Capture the cell that displays the provided text and extract its [X, Y] central coordinate. 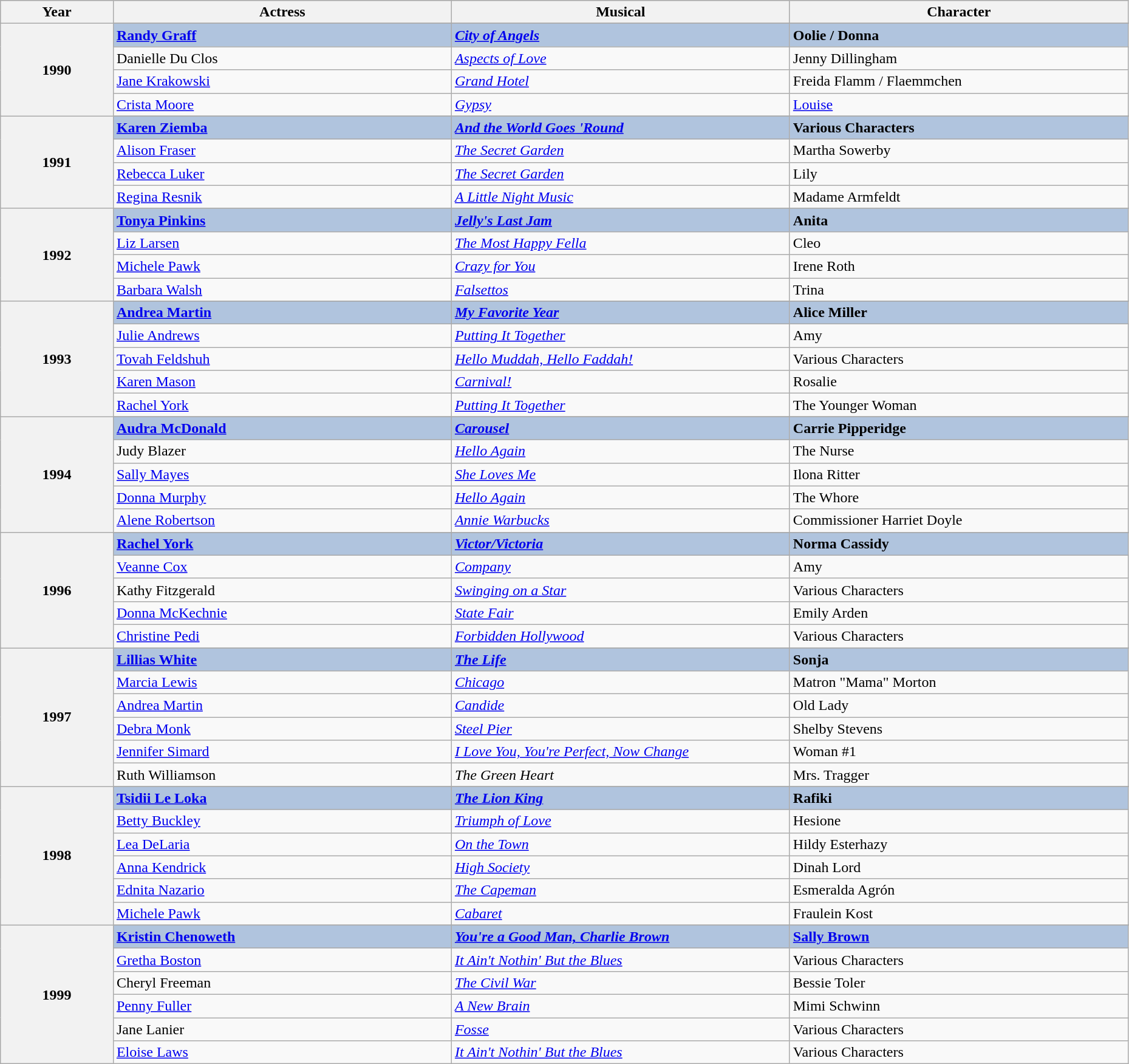
1998 [57, 856]
Swinging on a Star [621, 590]
The Life [621, 659]
Christine Pedi [282, 636]
Rebecca Luker [282, 174]
The Nurse [958, 451]
Forbidden Hollywood [621, 636]
Jenny Dillingham [958, 58]
Freida Flamm / Flaemmchen [958, 81]
High Society [621, 867]
Sonja [958, 659]
Crazy for You [621, 266]
Jane Krakowski [282, 81]
Tonya Pinkins [282, 220]
My Favorite Year [621, 313]
Hildy Esterhazy [958, 844]
Woman #1 [958, 752]
Irene Roth [958, 266]
Eloise Laws [282, 1052]
Julie Andrews [282, 336]
Matron "Mama" Morton [958, 683]
Alison Fraser [282, 151]
Hesione [958, 821]
Jennifer Simard [282, 752]
Cheryl Freeman [282, 983]
Louise [958, 104]
The Whore [958, 497]
Liz Larsen [282, 243]
Jelly's Last Jam [621, 220]
Hello Muddah, Hello Faddah! [621, 359]
Emily Arden [958, 613]
Sally Brown [958, 936]
Debra Monk [282, 729]
The Civil War [621, 983]
Penny Fuller [282, 1006]
Alice Miller [958, 313]
On the Town [621, 844]
Grand Hotel [621, 81]
Sally Mayes [282, 474]
Ednita Nazario [282, 890]
Tovah Feldshuh [282, 359]
Kristin Chenoweth [282, 936]
1996 [57, 590]
Steel Pier [621, 729]
Karen Ziemba [282, 128]
Norma Cassidy [958, 544]
Rosalie [958, 382]
Commissioner Harriet Doyle [958, 520]
Anna Kendrick [282, 867]
Regina Resnik [282, 197]
Cleo [958, 243]
1997 [57, 717]
1994 [57, 474]
The Lion King [621, 798]
Bessie Toler [958, 983]
Marcia Lewis [282, 683]
Annie Warbucks [621, 520]
Carnival! [621, 382]
Candide [621, 706]
Musical [621, 12]
Esmeralda Agrón [958, 890]
Madame Armfeldt [958, 197]
Gretha Boston [282, 960]
A New Brain [621, 1006]
Randy Graff [282, 35]
Judy Blazer [282, 451]
Fraulein Kost [958, 913]
She Loves Me [621, 474]
Kathy Fitzgerald [282, 590]
Ilona Ritter [958, 474]
Mimi Schwinn [958, 1006]
Veanne Cox [282, 567]
Carousel [621, 428]
Ruth Williamson [282, 775]
1991 [57, 162]
Lily [958, 174]
Cabaret [621, 913]
Lea DeLaria [282, 844]
Donna Murphy [282, 497]
State Fair [621, 613]
The Capeman [621, 890]
1990 [57, 70]
Rafiki [958, 798]
Year [57, 12]
A Little Night Music [621, 197]
Dinah Lord [958, 867]
1992 [57, 254]
Gypsy [621, 104]
Crista Moore [282, 104]
Actress [282, 12]
I Love You, You're Perfect, Now Change [621, 752]
Aspects of Love [621, 58]
Karen Mason [282, 382]
Fosse [621, 1029]
Character [958, 12]
Lillias White [282, 659]
1993 [57, 359]
You're a Good Man, Charlie Brown [621, 936]
City of Angels [621, 35]
The Younger Woman [958, 405]
Falsettos [621, 290]
Company [621, 567]
Audra McDonald [282, 428]
Alene Robertson [282, 520]
Carrie Pipperidge [958, 428]
Betty Buckley [282, 821]
Danielle Du Clos [282, 58]
Victor/Victoria [621, 544]
Old Lady [958, 706]
Shelby Stevens [958, 729]
The Green Heart [621, 775]
Anita [958, 220]
1999 [57, 994]
Oolie / Donna [958, 35]
Trina [958, 290]
Triumph of Love [621, 821]
Jane Lanier [282, 1029]
Mrs. Tragger [958, 775]
The Most Happy Fella [621, 243]
Tsidii Le Loka [282, 798]
Donna McKechnie [282, 613]
Martha Sowerby [958, 151]
Chicago [621, 683]
Barbara Walsh [282, 290]
And the World Goes 'Round [621, 128]
